Output the (x, y) coordinate of the center of the cell containing the given text.  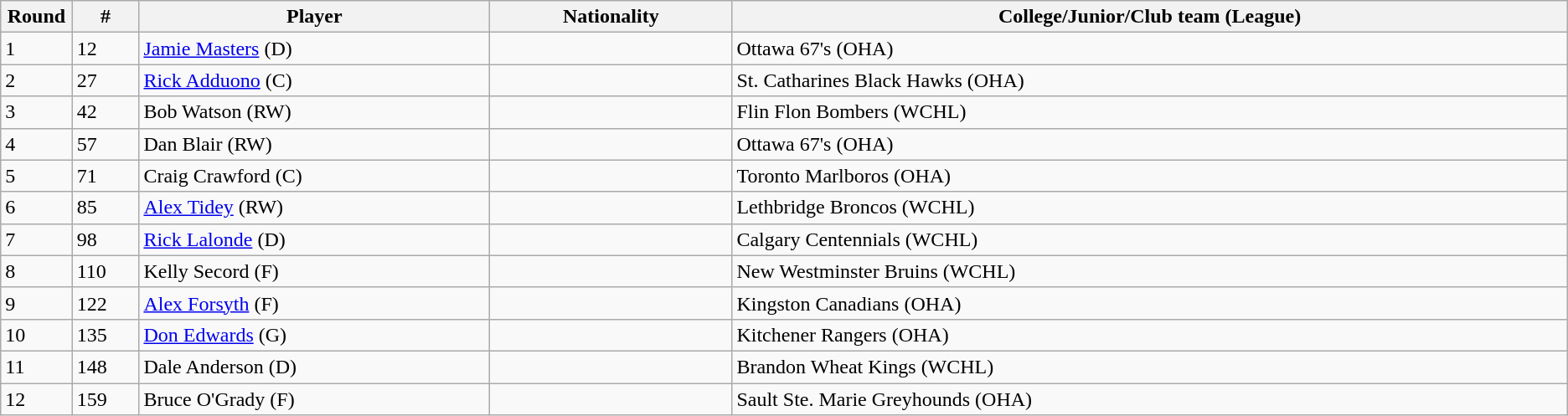
Toronto Marlboros (OHA) (1149, 176)
Dale Anderson (D) (315, 367)
122 (106, 303)
Rick Lalonde (D) (315, 239)
Dan Blair (RW) (315, 144)
7 (37, 239)
Kingston Canadians (OHA) (1149, 303)
8 (37, 271)
85 (106, 208)
110 (106, 271)
Jamie Masters (D) (315, 49)
New Westminster Bruins (WCHL) (1149, 271)
5 (37, 176)
Sault Ste. Marie Greyhounds (OHA) (1149, 399)
159 (106, 399)
Bob Watson (RW) (315, 112)
Kitchener Rangers (OHA) (1149, 335)
27 (106, 80)
Player (315, 17)
Rick Adduono (C) (315, 80)
11 (37, 367)
Don Edwards (G) (315, 335)
4 (37, 144)
6 (37, 208)
2 (37, 80)
# (106, 17)
135 (106, 335)
St. Catharines Black Hawks (OHA) (1149, 80)
Kelly Secord (F) (315, 271)
98 (106, 239)
Brandon Wheat Kings (WCHL) (1149, 367)
42 (106, 112)
Lethbridge Broncos (WCHL) (1149, 208)
3 (37, 112)
College/Junior/Club team (League) (1149, 17)
57 (106, 144)
148 (106, 367)
10 (37, 335)
71 (106, 176)
Craig Crawford (C) (315, 176)
9 (37, 303)
Bruce O'Grady (F) (315, 399)
Calgary Centennials (WCHL) (1149, 239)
Round (37, 17)
Alex Forsyth (F) (315, 303)
Nationality (611, 17)
Flin Flon Bombers (WCHL) (1149, 112)
Alex Tidey (RW) (315, 208)
1 (37, 49)
